Determine the [X, Y] coordinate at the center of the cell enclosing the given text.  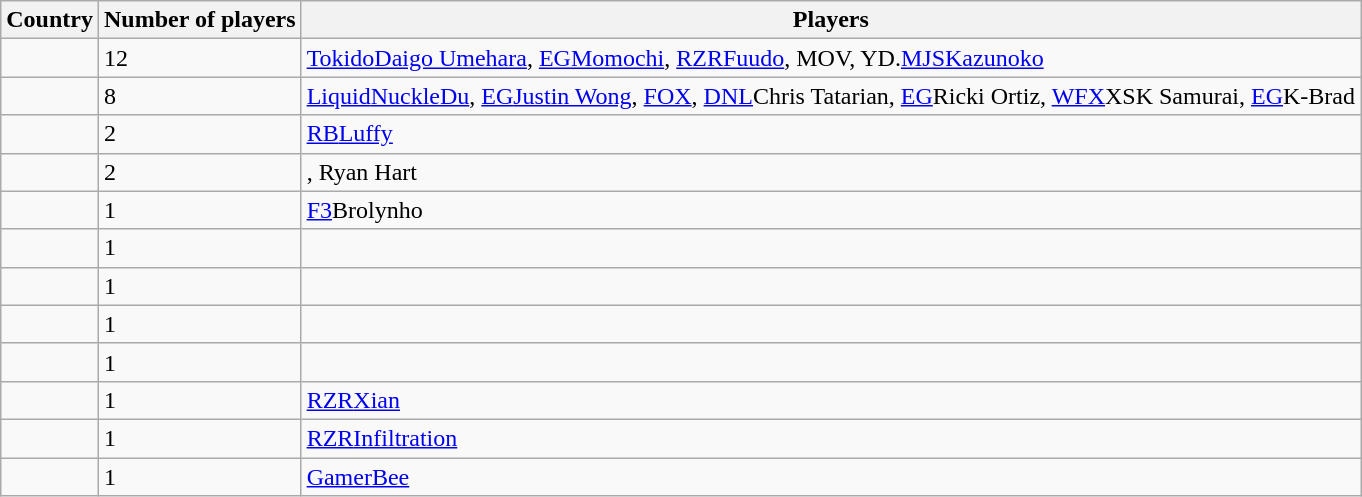
Number of players [200, 20]
, Ryan Hart [830, 172]
TokidoDaigo Umehara, EGMomochi, RZRFuudo, MOV, YD.MJSKazunoko [830, 58]
12 [200, 58]
GamerBee [830, 477]
F3Brolynho [830, 210]
Players [830, 20]
Country [50, 20]
LiquidNuckleDu, EGJustin Wong, FOX, DNLChris Tatarian, EGRicki Ortiz, WFXXSK Samurai, EGK-Brad [830, 96]
RZRXian [830, 400]
8 [200, 96]
RZRInfiltration [830, 438]
RBLuffy [830, 134]
